Extract the (X, Y) coordinate from the center of the cell holding the provided text.  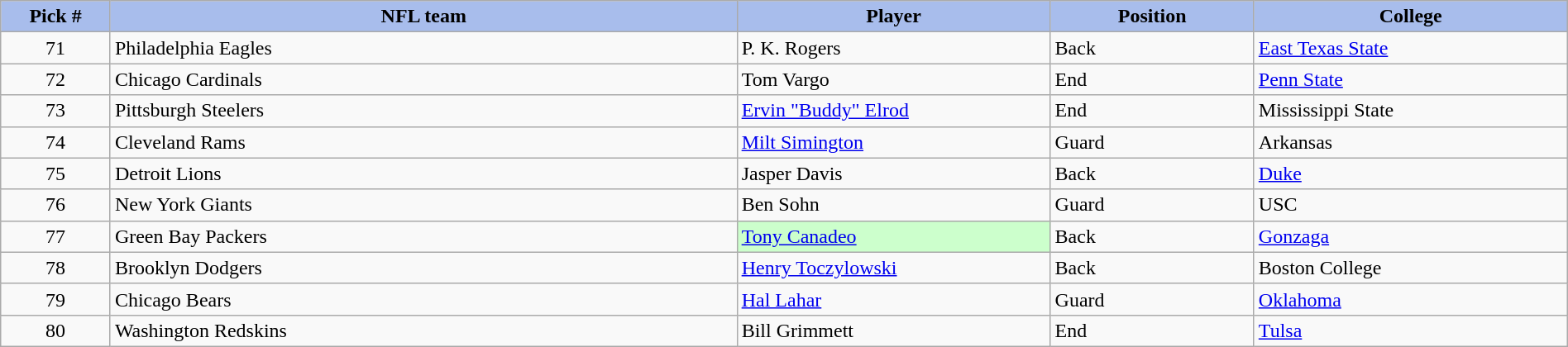
New York Giants (423, 205)
NFL team (423, 17)
75 (56, 173)
Mississippi State (1411, 111)
Penn State (1411, 79)
Duke (1411, 173)
Oklahoma (1411, 299)
80 (56, 330)
College (1411, 17)
79 (56, 299)
Henry Toczylowski (893, 268)
Ervin "Buddy" Elrod (893, 111)
71 (56, 48)
Player (893, 17)
76 (56, 205)
73 (56, 111)
P. K. Rogers (893, 48)
Position (1152, 17)
Bill Grimmett (893, 330)
Tulsa (1411, 330)
Chicago Bears (423, 299)
Tom Vargo (893, 79)
Arkansas (1411, 142)
Green Bay Packers (423, 236)
Tony Canadeo (893, 236)
East Texas State (1411, 48)
Brooklyn Dodgers (423, 268)
Ben Sohn (893, 205)
78 (56, 268)
USC (1411, 205)
Detroit Lions (423, 173)
77 (56, 236)
Gonzaga (1411, 236)
Jasper Davis (893, 173)
72 (56, 79)
Pittsburgh Steelers (423, 111)
Washington Redskins (423, 330)
Cleveland Rams (423, 142)
Chicago Cardinals (423, 79)
Pick # (56, 17)
74 (56, 142)
Boston College (1411, 268)
Hal Lahar (893, 299)
Philadelphia Eagles (423, 48)
Milt Simington (893, 142)
